Output the (X, Y) coordinate of the center of the cell containing the given text.  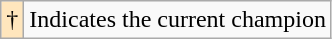
Indicates the current champion (178, 20)
† (12, 20)
